Identify which cell holds the provided text, then report its [X, Y] central coordinate. 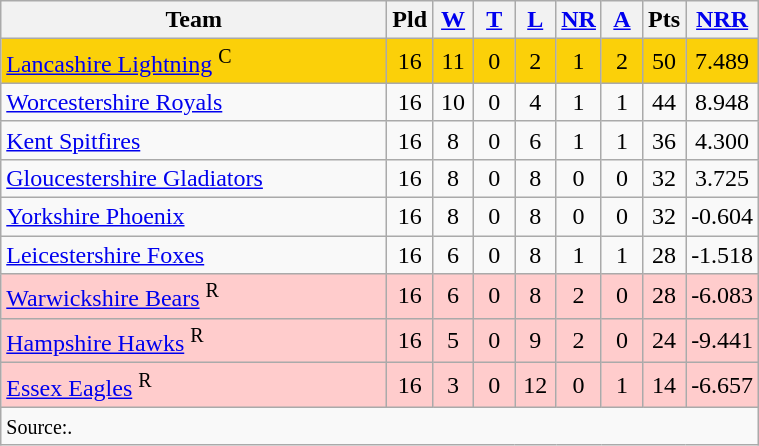
NR [579, 20]
9 [536, 340]
Leicestershire Foxes [194, 255]
14 [664, 386]
50 [664, 62]
Lancashire Lightning C [194, 62]
Warwickshire Bears R [194, 296]
Pld [410, 20]
-6.083 [722, 296]
T [494, 20]
12 [536, 386]
Team [194, 20]
NRR [722, 20]
36 [664, 140]
44 [664, 102]
Source:. [380, 426]
-6.657 [722, 386]
-1.518 [722, 255]
L [536, 20]
Pts [664, 20]
4 [536, 102]
10 [454, 102]
Essex Eagles R [194, 386]
-0.604 [722, 217]
11 [454, 62]
3.725 [722, 178]
Gloucestershire Gladiators [194, 178]
4.300 [722, 140]
-9.441 [722, 340]
Yorkshire Phoenix [194, 217]
Worcestershire Royals [194, 102]
7.489 [722, 62]
W [454, 20]
A [622, 20]
Hampshire Hawks R [194, 340]
Kent Spitfires [194, 140]
24 [664, 340]
8.948 [722, 102]
3 [454, 386]
5 [454, 340]
